Find where the given text appears and provide that cell's center as [X, Y] coordinate. 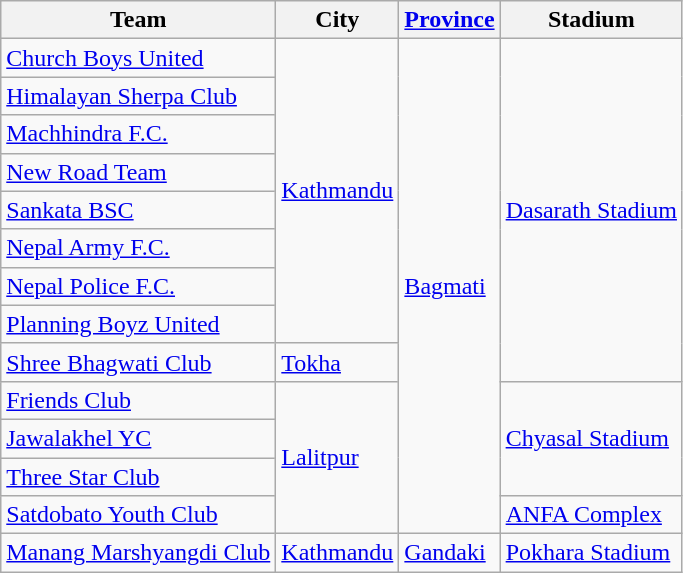
ANFA Complex [591, 515]
Team [138, 20]
Dasarath Stadium [591, 210]
Manang Marshyangdi Club [138, 553]
Pokhara Stadium [591, 553]
Gandaki [450, 553]
Church Boys United [138, 58]
New Road Team [138, 172]
Planning Boyz United [138, 324]
Friends Club [138, 400]
Three Star Club [138, 477]
Tokha [338, 362]
Stadium [591, 20]
Nepal Army F.C. [138, 248]
Machhindra F.C. [138, 134]
City [338, 20]
Lalitpur [338, 457]
Bagmati [450, 286]
Himalayan Sherpa Club [138, 96]
Nepal Police F.C. [138, 286]
Satdobato Youth Club [138, 515]
Province [450, 20]
Jawalakhel YC [138, 438]
Shree Bhagwati Club [138, 362]
Chyasal Stadium [591, 438]
Sankata BSC [138, 210]
